Return [x, y] of the center of cell containing provided text 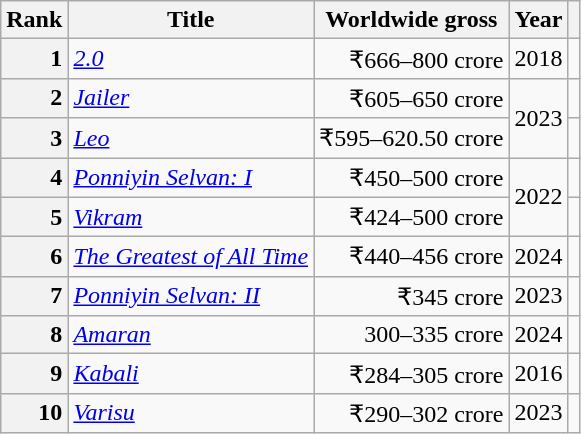
Title [191, 20]
4 [34, 178]
₹345 crore [412, 296]
6 [34, 257]
300–335 crore [412, 335]
Year [538, 20]
The Greatest of All Time [191, 257]
5 [34, 217]
2.0 [191, 59]
Leo [191, 138]
₹284–305 crore [412, 374]
₹290–302 crore [412, 413]
₹605–650 crore [412, 98]
₹666–800 crore [412, 59]
Ponniyin Selvan: II [191, 296]
Amaran [191, 335]
2 [34, 98]
9 [34, 374]
Rank [34, 20]
7 [34, 296]
3 [34, 138]
₹450–500 crore [412, 178]
Kabali [191, 374]
1 [34, 59]
2016 [538, 374]
₹440–456 crore [412, 257]
2022 [538, 198]
₹424–500 crore [412, 217]
Ponniyin Selvan: I [191, 178]
Vikram [191, 217]
8 [34, 335]
10 [34, 413]
Varisu [191, 413]
Jailer [191, 98]
₹595–620.50 crore [412, 138]
Worldwide gross [412, 20]
2018 [538, 59]
